Capture the cell that displays the provided text and extract its [x, y] central coordinate. 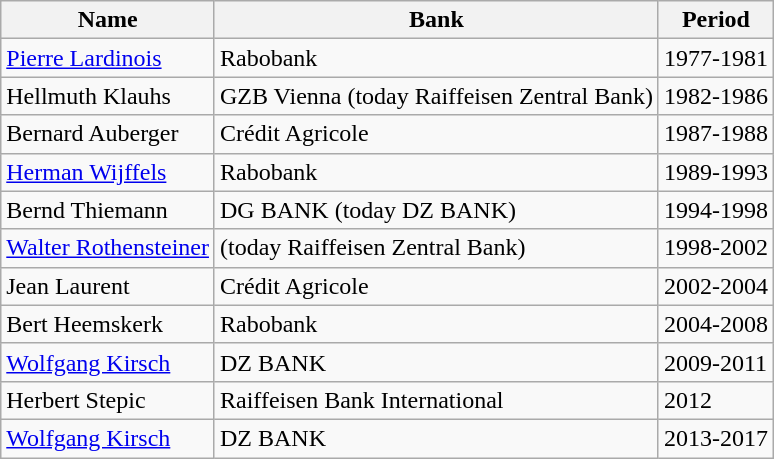
1989-1993 [716, 172]
(today Raiffeisen Zentral Bank) [436, 248]
2002-2004 [716, 286]
GZB Vienna (today Raiffeisen Zentral Bank) [436, 96]
DG BANK (today DZ BANK) [436, 210]
Herman Wijffels [108, 172]
1998-2002 [716, 248]
Raiffeisen Bank International [436, 400]
Period [716, 20]
Jean Laurent [108, 286]
1982-1986 [716, 96]
1987-1988 [716, 134]
Pierre Lardinois [108, 58]
2004-2008 [716, 324]
Herbert Stepic [108, 400]
2012 [716, 400]
2009-2011 [716, 362]
2013-2017 [716, 438]
Bert Heemskerk [108, 324]
Bernd Thiemann [108, 210]
1977-1981 [716, 58]
Hellmuth Klauhs [108, 96]
1994-1998 [716, 210]
Bernard Auberger [108, 134]
Walter Rothensteiner [108, 248]
Bank [436, 20]
Name [108, 20]
